Identify which cell holds the provided text, then report its (x, y) central coordinate. 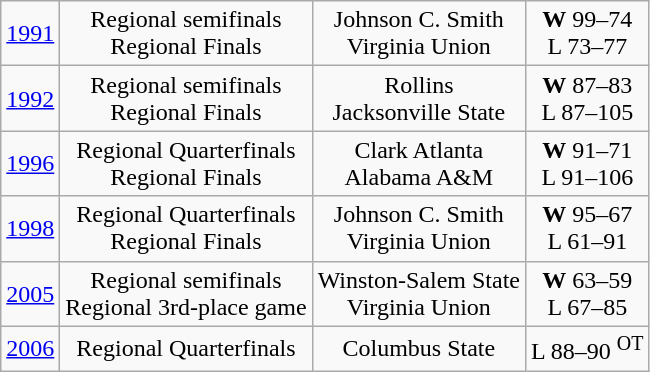
1998 (30, 228)
L 88–90 OT (588, 348)
W 91–71L 91–106 (588, 164)
2005 (30, 294)
1996 (30, 164)
Regional semifinalsRegional 3rd-place game (186, 294)
1992 (30, 98)
RollinsJacksonville State (418, 98)
Clark AtlantaAlabama A&M (418, 164)
W 87–83L 87–105 (588, 98)
Regional Quarterfinals (186, 348)
Winston-Salem StateVirginia Union (418, 294)
1991 (30, 34)
W 95–67L 61–91 (588, 228)
W 99–74L 73–77 (588, 34)
W 63–59L 67–85 (588, 294)
Columbus State (418, 348)
2006 (30, 348)
